Identify which cell holds the provided text, then report its [x, y] central coordinate. 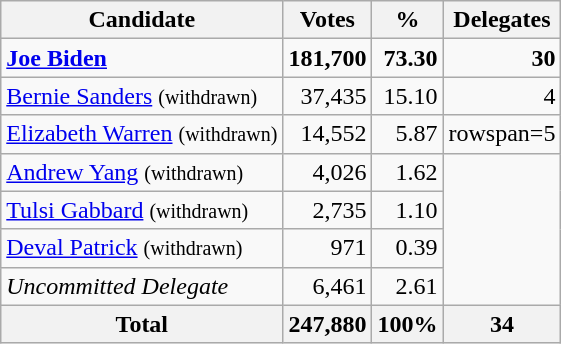
Bernie Sanders (withdrawn) [142, 96]
Candidate [142, 20]
Total [142, 324]
Elizabeth Warren (withdrawn) [142, 134]
Votes [328, 20]
181,700 [328, 58]
Uncommitted Delegate [142, 286]
Deval Patrick (withdrawn) [142, 248]
2,735 [328, 210]
Delegates [502, 20]
4 [502, 96]
15.10 [408, 96]
100% [408, 324]
247,880 [328, 324]
6,461 [328, 286]
0.39 [408, 248]
1.10 [408, 210]
4,026 [328, 172]
34 [502, 324]
37,435 [328, 96]
Joe Biden [142, 58]
14,552 [328, 134]
971 [328, 248]
2.61 [408, 286]
73.30 [408, 58]
Andrew Yang (withdrawn) [142, 172]
1.62 [408, 172]
30 [502, 58]
rowspan=5 [502, 134]
% [408, 20]
Tulsi Gabbard (withdrawn) [142, 210]
5.87 [408, 134]
